Provide the [X, Y] coordinate of the cell's center where the given text is located.  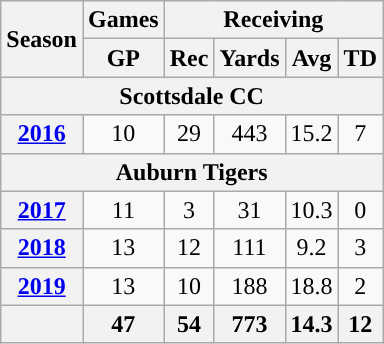
31 [250, 210]
15.2 [312, 134]
47 [123, 324]
29 [189, 134]
10.3 [312, 210]
Scottsdale CC [192, 96]
0 [360, 210]
2019 [42, 286]
188 [250, 286]
2016 [42, 134]
18.8 [312, 286]
Season [42, 39]
2 [360, 286]
Auburn Tigers [192, 172]
773 [250, 324]
GP [123, 58]
Rec [189, 58]
2018 [42, 248]
TD [360, 58]
Yards [250, 58]
9.2 [312, 248]
14.3 [312, 324]
7 [360, 134]
2017 [42, 210]
443 [250, 134]
Receiving [273, 20]
54 [189, 324]
Games [123, 20]
Avg [312, 58]
111 [250, 248]
11 [123, 210]
